Determine the [x, y] coordinate at the center of the cell enclosing the given text.  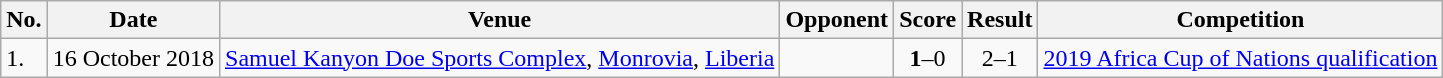
1. [24, 58]
Competition [1240, 20]
Venue [500, 20]
Date [133, 20]
Score [928, 20]
1–0 [928, 58]
Samuel Kanyon Doe Sports Complex, Monrovia, Liberia [500, 58]
2019 Africa Cup of Nations qualification [1240, 58]
Opponent [837, 20]
No. [24, 20]
Result [1000, 20]
16 October 2018 [133, 58]
2–1 [1000, 58]
